Extract the (X, Y) coordinate from the center of the cell holding the provided text.  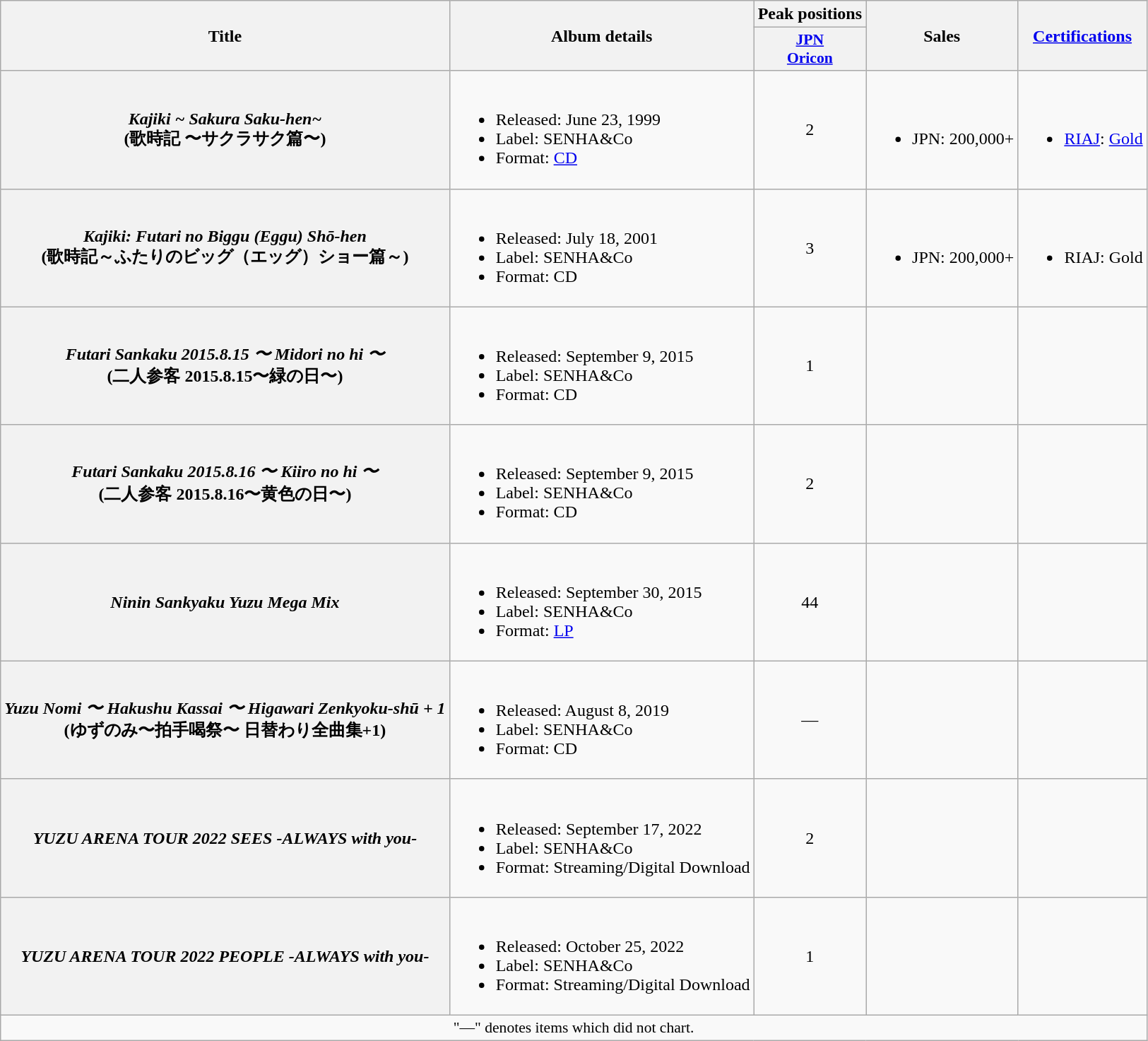
YUZU ARENA TOUR 2022 SEES -ALWAYS with you- (225, 838)
"—" denotes items which did not chart. (574, 1028)
Released: June 23, 1999Label: SENHA&CoFormat: CD (602, 130)
Released: September 17, 2022Label: SENHA&CoFormat: Streaming/Digital Download (602, 838)
Album details (602, 35)
YUZU ARENA TOUR 2022 PEOPLE -ALWAYS with you- (225, 955)
44 (810, 602)
Released: September 30, 2015Label: SENHA&CoFormat: LP (602, 602)
3 (810, 247)
Kajiki: Futari no Biggu (Eggu) Shō-hen(歌時記～ふたりのビッグ（エッグ）ショー篇～) (225, 247)
— (810, 719)
Certifications (1082, 35)
Sales (942, 35)
Ninin Sankyaku Yuzu Mega Mix (225, 602)
Released: July 18, 2001Label: SENHA&CoFormat: CD (602, 247)
Futari Sankaku 2015.8.15 〜 Midori no hi 〜(二人参客 2015.8.15〜緑の日〜) (225, 366)
JPNOricon (810, 49)
Released: October 25, 2022Label: SENHA&CoFormat: Streaming/Digital Download (602, 955)
Kajiki ~ Sakura Saku-hen~(歌時記 〜サクラサク篇〜) (225, 130)
Title (225, 35)
Futari Sankaku 2015.8.16 〜 Kiiro no hi 〜(二人参客 2015.8.16〜黄色の日〜) (225, 483)
Yuzu Nomi 〜 Hakushu Kassai 〜 Higawari Zenkyoku-shū + 1(ゆずのみ〜拍手喝祭〜 日替わり全曲集+1) (225, 719)
Released: August 8, 2019Label: SENHA&CoFormat: CD (602, 719)
Peak positions (810, 14)
